Provide the (x, y) coordinate of the cell's center where the given text is located.  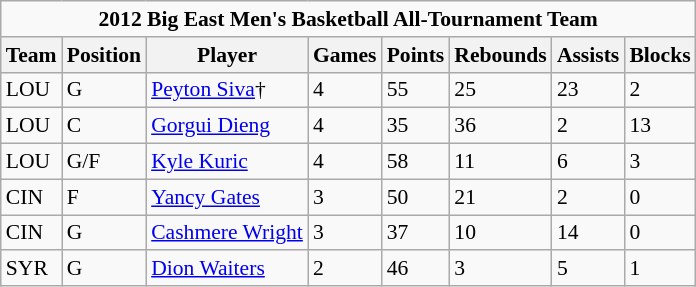
36 (500, 126)
Blocks (660, 55)
SYR (32, 269)
Rebounds (500, 55)
Player (227, 55)
37 (416, 233)
6 (588, 162)
Assists (588, 55)
25 (500, 90)
C (104, 126)
Gorgui Dieng (227, 126)
35 (416, 126)
Dion Waiters (227, 269)
Cashmere Wright (227, 233)
F (104, 197)
58 (416, 162)
Kyle Kuric (227, 162)
11 (500, 162)
23 (588, 90)
2012 Big East Men's Basketball All-Tournament Team (348, 19)
50 (416, 197)
Points (416, 55)
1 (660, 269)
46 (416, 269)
Peyton Siva† (227, 90)
10 (500, 233)
21 (500, 197)
Yancy Gates (227, 197)
Position (104, 55)
5 (588, 269)
14 (588, 233)
Games (345, 55)
13 (660, 126)
G/F (104, 162)
55 (416, 90)
Team (32, 55)
